Pinpoint the cell where the given text exists, returning its (x, y) midpoint coordinate. 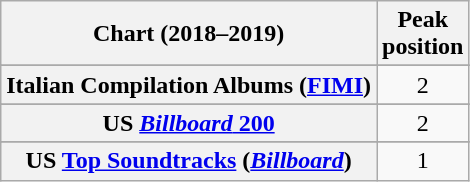
1 (423, 161)
Peakposition (423, 34)
Chart (2018–2019) (189, 34)
US Top Soundtracks (Billboard) (189, 161)
US Billboard 200 (189, 123)
Italian Compilation Albums (FIMI) (189, 85)
